Identify which cell holds the provided text, then report its [x, y] central coordinate. 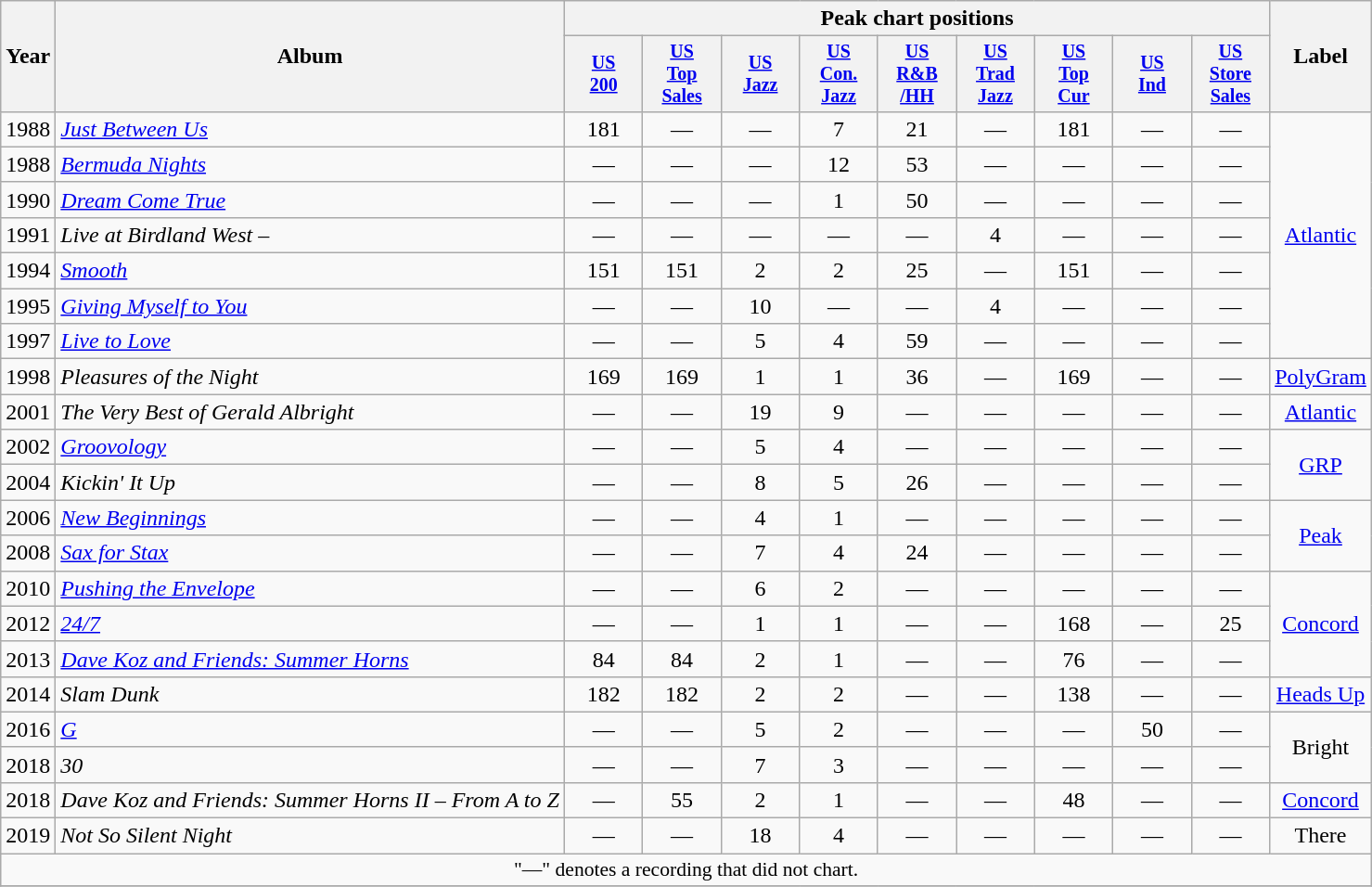
1991 [28, 235]
Kickin' It Up [310, 482]
55 [682, 800]
10 [760, 306]
Year [28, 57]
2019 [28, 836]
Label [1321, 57]
2013 [28, 659]
The Very Best of Gerald Albright [310, 412]
138 [1073, 694]
Groovology [310, 447]
USJazz [760, 74]
G [310, 729]
48 [1073, 800]
1995 [28, 306]
Dream Come True [310, 199]
Slam Dunk [310, 694]
US200 [603, 74]
9 [839, 412]
2001 [28, 412]
USInd [1152, 74]
2008 [28, 553]
36 [917, 377]
Pleasures of the Night [310, 377]
3 [839, 765]
6 [760, 588]
USTopSales [682, 74]
1994 [28, 271]
Heads Up [1321, 694]
"—" denotes a recording that did not chart. [686, 870]
USR&B/HH [917, 74]
Giving Myself to You [310, 306]
59 [917, 341]
12 [839, 164]
168 [1073, 623]
Pushing the Envelope [310, 588]
2004 [28, 482]
Peak chart positions [917, 19]
53 [917, 164]
1998 [28, 377]
There [1321, 836]
Bermuda Nights [310, 164]
2014 [28, 694]
2016 [28, 729]
USCon.Jazz [839, 74]
Peak [1321, 535]
24/7 [310, 623]
New Beginnings [310, 518]
PolyGram [1321, 377]
Dave Koz and Friends: Summer Horns [310, 659]
GRP [1321, 465]
8 [760, 482]
USTradJazz [995, 74]
Bright [1321, 747]
30 [310, 765]
24 [917, 553]
Album [310, 57]
76 [1073, 659]
USStoreSales [1230, 74]
Not So Silent Night [310, 836]
2010 [28, 588]
21 [917, 129]
USTopCur [1073, 74]
2002 [28, 447]
Sax for Stax [310, 553]
1990 [28, 199]
Live to Love [310, 341]
18 [760, 836]
2006 [28, 518]
26 [917, 482]
Smooth [310, 271]
Live at Birdland West – [310, 235]
2012 [28, 623]
Just Between Us [310, 129]
1997 [28, 341]
19 [760, 412]
Dave Koz and Friends: Summer Horns II – From A to Z [310, 800]
